Provide the (X, Y) coordinate of the cell's center where the given text is located.  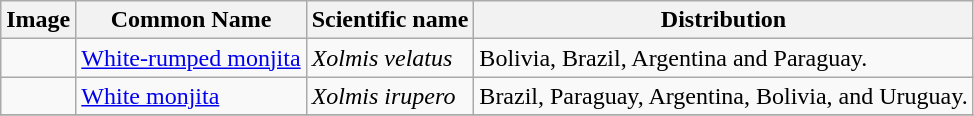
Common Name (191, 20)
White-rumped monjita (191, 58)
Bolivia, Brazil, Argentina and Paraguay. (724, 58)
Xolmis irupero (390, 96)
Distribution (724, 20)
Brazil, Paraguay, Argentina, Bolivia, and Uruguay. (724, 96)
Image (38, 20)
Scientific name (390, 20)
Xolmis velatus (390, 58)
White monjita (191, 96)
